Identify which cell holds the provided text, then report its (X, Y) central coordinate. 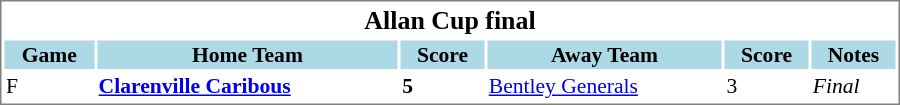
Away Team (604, 54)
Final (853, 86)
Notes (853, 54)
Clarenville Caribous (248, 86)
F (49, 86)
Bentley Generals (604, 86)
5 (442, 86)
Allan Cup final (450, 20)
Game (49, 54)
Home Team (248, 54)
3 (766, 86)
